Return [x, y] of the center of cell containing provided text 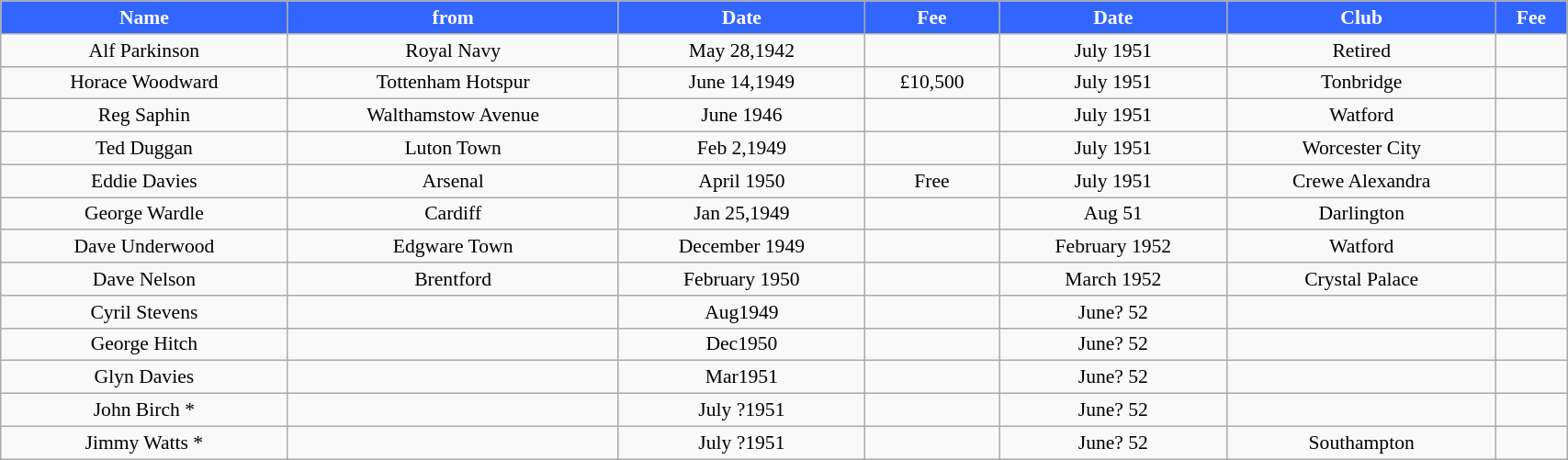
Jimmy Watts * [144, 443]
December 1949 [741, 247]
Brentford [453, 279]
Crystal Palace [1361, 279]
Cyril Stevens [144, 312]
May 28,1942 [741, 50]
Horace Woodward [144, 83]
Tottenham Hotspur [453, 83]
Dave Underwood [144, 247]
Royal Navy [453, 50]
Name [144, 17]
Darlington [1361, 214]
Cardiff [453, 214]
Luton Town [453, 149]
Aug1949 [741, 312]
February 1952 [1113, 247]
Eddie Davies [144, 181]
from [453, 17]
Tonbridge [1361, 83]
February 1950 [741, 279]
George Hitch [144, 344]
March 1952 [1113, 279]
Edgware Town [453, 247]
Feb 2,1949 [741, 149]
John Birch * [144, 410]
Reg Saphin [144, 116]
Free [931, 181]
Walthamstow Avenue [453, 116]
George Wardle [144, 214]
Worcester City [1361, 149]
June 14,1949 [741, 83]
Retired [1361, 50]
Dave Nelson [144, 279]
Aug 51 [1113, 214]
Dec1950 [741, 344]
£10,500 [931, 83]
Glyn Davies [144, 377]
Crewe Alexandra [1361, 181]
Arsenal [453, 181]
Mar1951 [741, 377]
June 1946 [741, 116]
Jan 25,1949 [741, 214]
Alf Parkinson [144, 50]
Club [1361, 17]
Ted Duggan [144, 149]
April 1950 [741, 181]
Southampton [1361, 443]
